Scan for the cell matching the given text and deliver its [X, Y] coordinate at center. 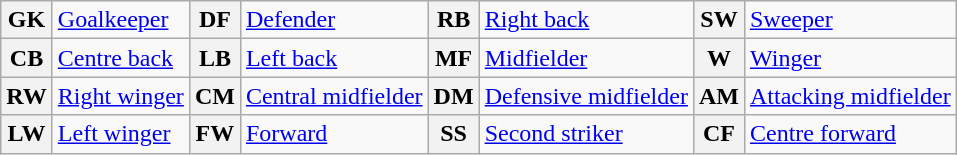
DF [214, 20]
AM [718, 96]
Winger [850, 58]
RW [27, 96]
CM [214, 96]
Goalkeeper [120, 20]
LW [27, 134]
Second striker [586, 134]
FW [214, 134]
MF [454, 58]
LB [214, 58]
SS [454, 134]
CF [718, 134]
Right winger [120, 96]
Left back [334, 58]
Left winger [120, 134]
Defensive midfielder [586, 96]
GK [27, 20]
RB [454, 20]
Central midfielder [334, 96]
SW [718, 20]
CB [27, 58]
Defender [334, 20]
W [718, 58]
Midfielder [586, 58]
Forward [334, 134]
Attacking midfielder [850, 96]
Centre back [120, 58]
Centre forward [850, 134]
Right back [586, 20]
Sweeper [850, 20]
DM [454, 96]
